Provide the (X, Y) coordinate of the cell's center where the given text is located.  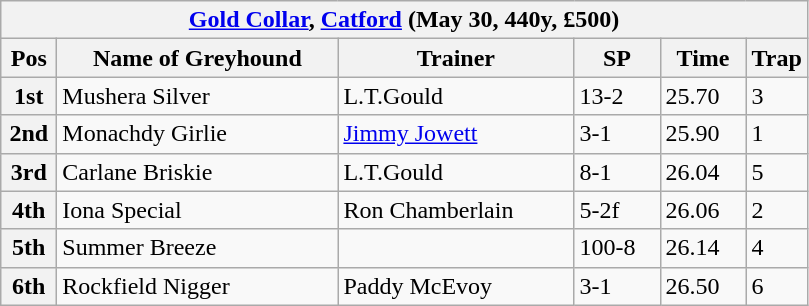
SP (617, 58)
Time (703, 58)
1 (776, 134)
25.90 (703, 134)
Trainer (456, 58)
2nd (29, 134)
26.04 (703, 172)
4th (29, 210)
4 (776, 248)
100-8 (617, 248)
Gold Collar, Catford (May 30, 440y, £500) (404, 20)
Trap (776, 58)
Iona Special (198, 210)
13-2 (617, 96)
3rd (29, 172)
Paddy McEvoy (456, 286)
Jimmy Jowett (456, 134)
26.14 (703, 248)
25.70 (703, 96)
Summer Breeze (198, 248)
2 (776, 210)
26.50 (703, 286)
8-1 (617, 172)
6 (776, 286)
Carlane Briskie (198, 172)
Monachdy Girlie (198, 134)
5-2f (617, 210)
Mushera Silver (198, 96)
3 (776, 96)
Pos (29, 58)
5 (776, 172)
26.06 (703, 210)
1st (29, 96)
5th (29, 248)
6th (29, 286)
Ron Chamberlain (456, 210)
Rockfield Nigger (198, 286)
Name of Greyhound (198, 58)
